Find where the given text appears and provide that cell's center as (x, y) coordinate. 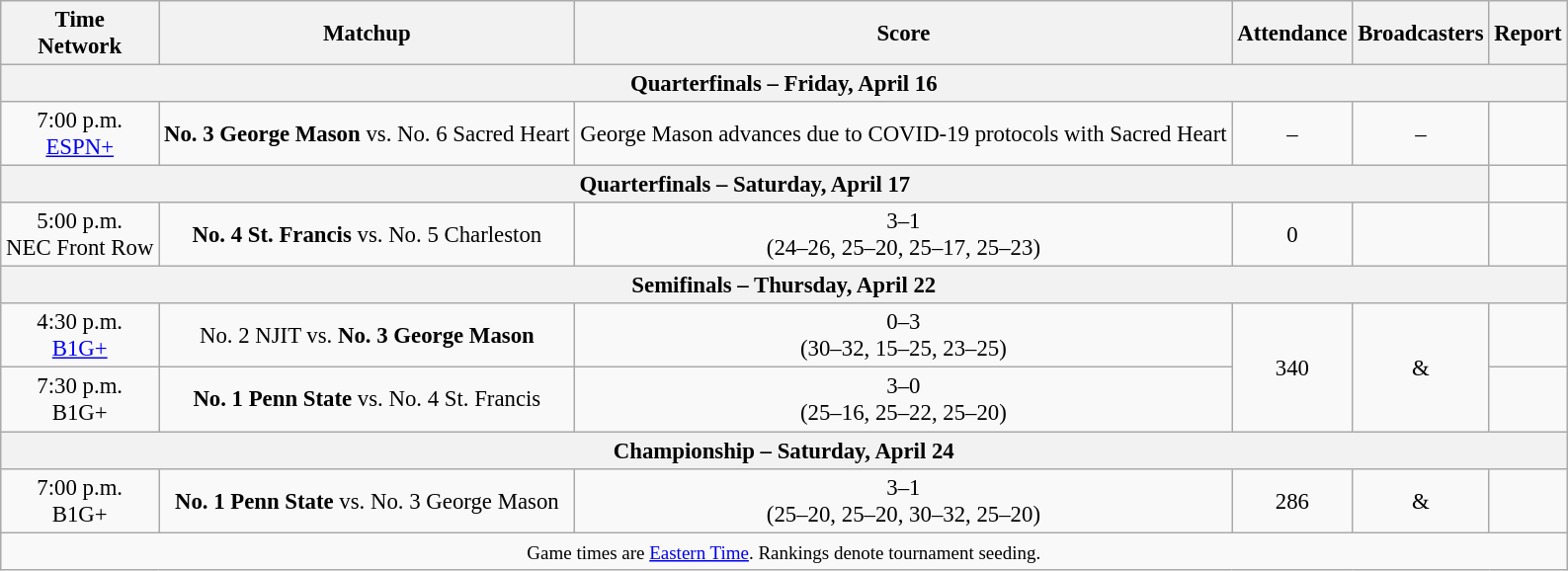
George Mason advances due to COVID-19 protocols with Sacred Heart (903, 134)
7:00 p.m.ESPN+ (80, 134)
No. 1 Penn State vs. No. 3 George Mason (368, 500)
No. 3 George Mason vs. No. 6 Sacred Heart (368, 134)
Report (1527, 34)
7:00 p.m.B1G+ (80, 500)
Matchup (368, 34)
7:30 p.m.B1G+ (80, 399)
Broadcasters (1421, 34)
340 (1292, 367)
3–1(25–20, 25–20, 30–32, 25–20) (903, 500)
Quarterfinals – Saturday, April 17 (745, 185)
0 (1292, 235)
4:30 p.m.B1G+ (80, 336)
Game times are Eastern Time. Rankings denote tournament seeding. (784, 551)
0–3(30–32, 15–25, 23–25) (903, 336)
No. 1 Penn State vs. No. 4 St. Francis (368, 399)
Championship – Saturday, April 24 (784, 450)
286 (1292, 500)
No. 4 St. Francis vs. No. 5 Charleston (368, 235)
Attendance (1292, 34)
3–1(24–26, 25–20, 25–17, 25–23) (903, 235)
Quarterfinals – Friday, April 16 (784, 84)
Score (903, 34)
Semifinals – Thursday, April 22 (784, 285)
No. 2 NJIT vs. No. 3 George Mason (368, 336)
5:00 p.m.NEC Front Row (80, 235)
3–0(25–16, 25–22, 25–20) (903, 399)
TimeNetwork (80, 34)
